From the cell containing the given text, extract its center point as (x, y) coordinate. 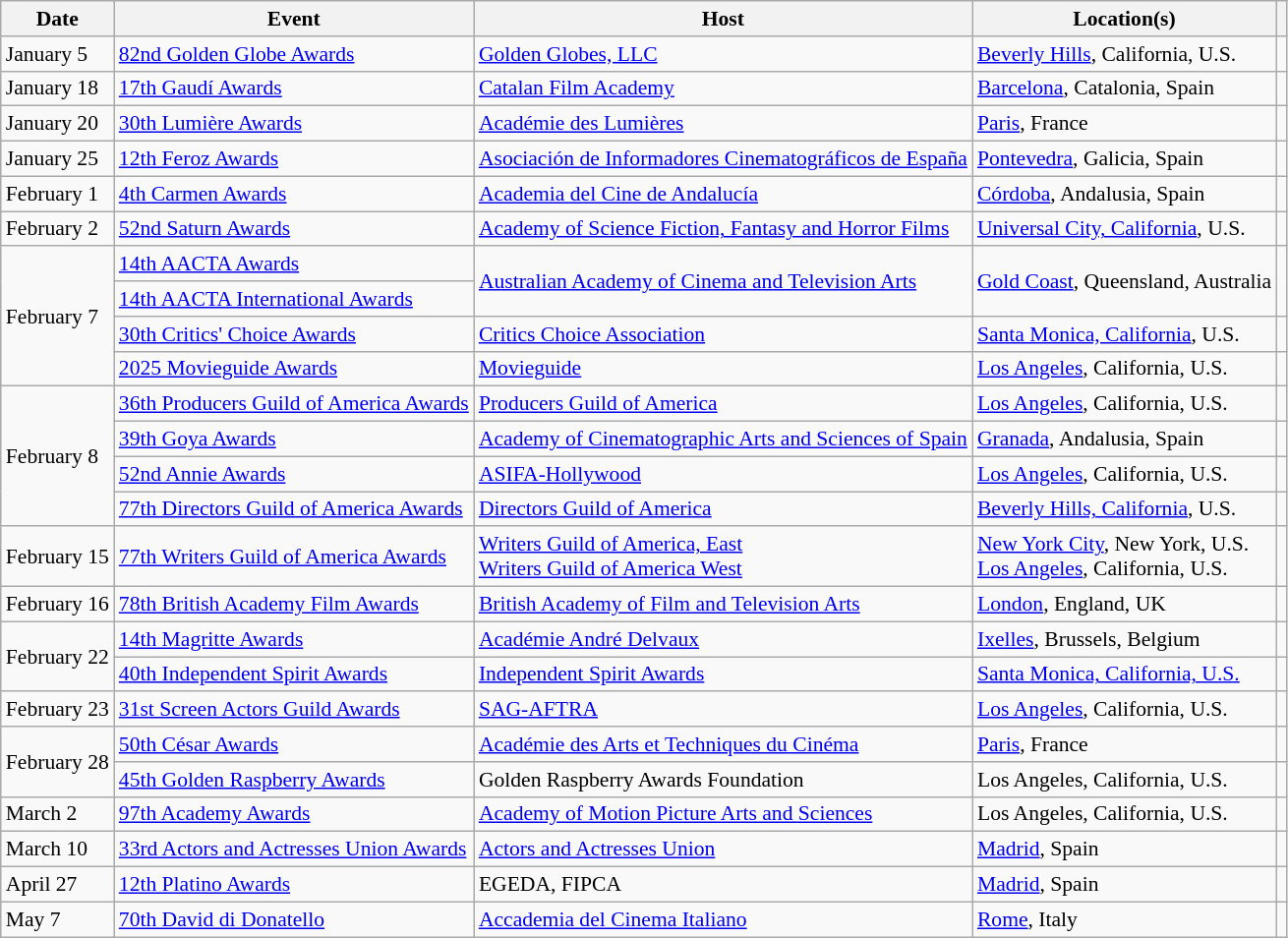
4th Carmen Awards (294, 194)
New York City, New York, U.S.Los Angeles, California, U.S. (1125, 557)
Event (294, 19)
Accademia del Cinema Italiano (724, 919)
52nd Saturn Awards (294, 229)
February 2 (57, 229)
Barcelona, Catalonia, Spain (1125, 88)
82nd Golden Globe Awards (294, 54)
Académie André Delvaux (724, 639)
12th Feroz Awards (294, 159)
February 7 (57, 317)
Critics Choice Association (724, 334)
February 8 (57, 456)
February 15 (57, 557)
Ixelles, Brussels, Belgium (1125, 639)
Writers Guild of America, EastWriters Guild of America West (724, 557)
March 10 (57, 850)
Academia del Cine de Andalucía (724, 194)
Location(s) (1125, 19)
70th David di Donatello (294, 919)
17th Gaudí Awards (294, 88)
Catalan Film Academy (724, 88)
Australian Academy of Cinema and Television Arts (724, 281)
Asociación de Informadores Cinematográficos de España (724, 159)
33rd Actors and Actresses Union Awards (294, 850)
14th AACTA International Awards (294, 299)
April 27 (57, 885)
February 1 (57, 194)
40th Independent Spirit Awards (294, 674)
January 20 (57, 124)
February 28 (57, 761)
Gold Coast, Queensland, Australia (1125, 281)
30th Lumière Awards (294, 124)
78th British Academy Film Awards (294, 605)
January 25 (57, 159)
50th César Awards (294, 744)
Academy of Motion Picture Arts and Sciences (724, 814)
Date (57, 19)
February 23 (57, 710)
Córdoba, Andalusia, Spain (1125, 194)
SAG-AFTRA (724, 710)
Directors Guild of America (724, 509)
Universal City, California, U.S. (1125, 229)
Académie des Lumières (724, 124)
British Academy of Film and Television Arts (724, 605)
ASIFA-Hollywood (724, 474)
77th Directors Guild of America Awards (294, 509)
London, England, UK (1125, 605)
77th Writers Guild of America Awards (294, 557)
February 16 (57, 605)
39th Goya Awards (294, 440)
Académie des Arts et Techniques du Cinéma (724, 744)
14th Magritte Awards (294, 639)
Movieguide (724, 369)
EGEDA, FIPCA (724, 885)
Granada, Andalusia, Spain (1125, 440)
2025 Movieguide Awards (294, 369)
12th Platino Awards (294, 885)
31st Screen Actors Guild Awards (294, 710)
Independent Spirit Awards (724, 674)
52nd Annie Awards (294, 474)
Golden Globes, LLC (724, 54)
May 7 (57, 919)
March 2 (57, 814)
Rome, Italy (1125, 919)
January 5 (57, 54)
45th Golden Raspberry Awards (294, 780)
36th Producers Guild of America Awards (294, 404)
Pontevedra, Galicia, Spain (1125, 159)
Golden Raspberry Awards Foundation (724, 780)
Producers Guild of America (724, 404)
30th Critics' Choice Awards (294, 334)
Academy of Cinematographic Arts and Sciences of Spain (724, 440)
Actors and Actresses Union (724, 850)
January 18 (57, 88)
14th AACTA Awards (294, 264)
97th Academy Awards (294, 814)
Academy of Science Fiction, Fantasy and Horror Films (724, 229)
Host (724, 19)
February 22 (57, 657)
